Determine the [X, Y] coordinate at the center of the cell enclosing the given text.  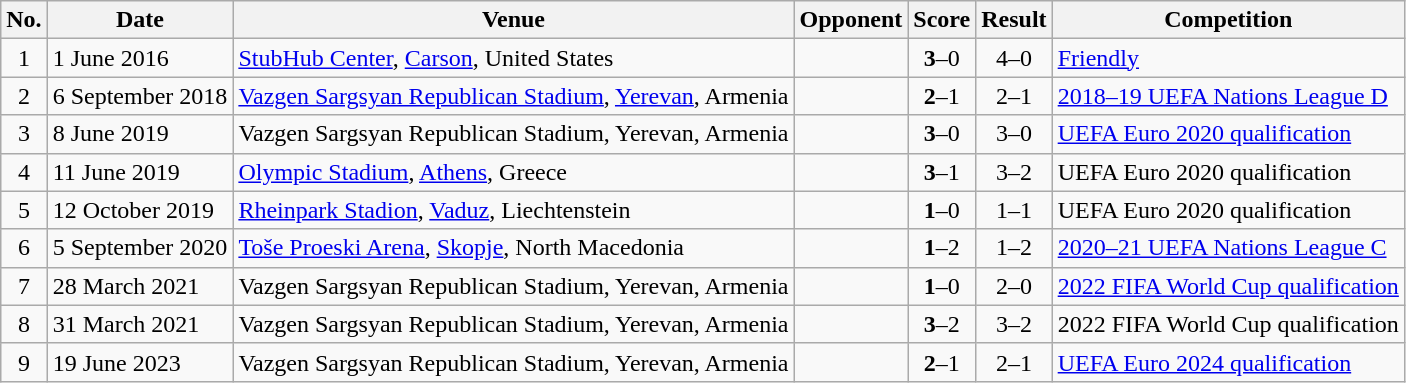
1 June 2016 [140, 58]
28 March 2021 [140, 286]
9 [24, 362]
8 [24, 324]
Rheinpark Stadion, Vaduz, Liechtenstein [514, 210]
2 [24, 96]
1–1 [1014, 210]
Venue [514, 20]
No. [24, 20]
Friendly [1228, 58]
5 [24, 210]
Score [942, 20]
Toše Proeski Arena, Skopje, North Macedonia [514, 248]
Opponent [851, 20]
UEFA Euro 2024 qualification [1228, 362]
31 March 2021 [140, 324]
3 [24, 134]
4–0 [1014, 58]
3–1 [942, 172]
19 June 2023 [140, 362]
7 [24, 286]
4 [24, 172]
5 September 2020 [140, 248]
Competition [1228, 20]
6 September 2018 [140, 96]
2–0 [1014, 286]
2018–19 UEFA Nations League D [1228, 96]
StubHub Center, Carson, United States [514, 58]
12 October 2019 [140, 210]
Olympic Stadium, Athens, Greece [514, 172]
Result [1014, 20]
8 June 2019 [140, 134]
Date [140, 20]
11 June 2019 [140, 172]
2020–21 UEFA Nations League C [1228, 248]
1 [24, 58]
6 [24, 248]
